Return [x, y] of the center of cell containing provided text 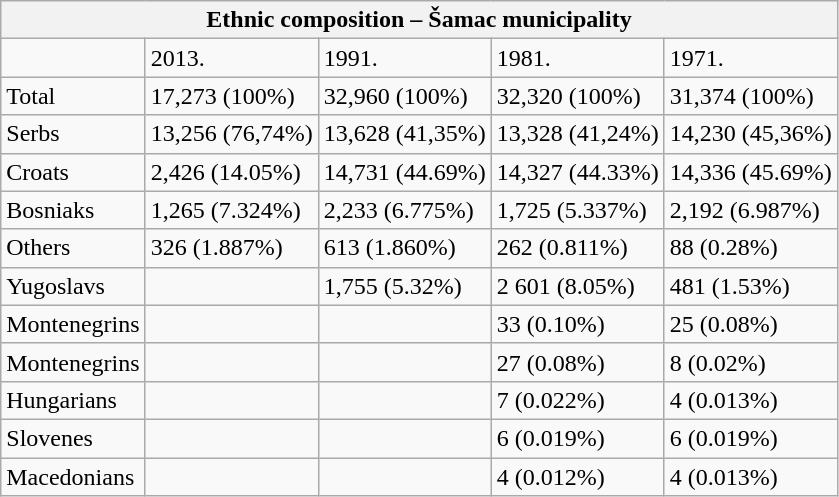
2013. [232, 58]
1,725 (5.337%) [578, 210]
17,273 (100%) [232, 96]
Bosniaks [73, 210]
Serbs [73, 134]
13,328 (41,24%) [578, 134]
481 (1.53%) [750, 286]
Croats [73, 172]
4 (0.012%) [578, 477]
326 (1.887%) [232, 248]
13,256 (76,74%) [232, 134]
25 (0.08%) [750, 324]
1,755 (5.32%) [404, 286]
7 (0.022%) [578, 400]
2,192 (6.987%) [750, 210]
Slovenes [73, 438]
1991. [404, 58]
13,628 (41,35%) [404, 134]
Ethnic composition – Šamac municipality [420, 20]
1981. [578, 58]
613 (1.860%) [404, 248]
14,336 (45.69%) [750, 172]
Hungarians [73, 400]
8 (0.02%) [750, 362]
1,265 (7.324%) [232, 210]
27 (0.08%) [578, 362]
2 601 (8.05%) [578, 286]
2,233 (6.775%) [404, 210]
Total [73, 96]
31,374 (100%) [750, 96]
32,320 (100%) [578, 96]
14,731 (44.69%) [404, 172]
32,960 (100%) [404, 96]
2,426 (14.05%) [232, 172]
Others [73, 248]
88 (0.28%) [750, 248]
Yugoslavs [73, 286]
Macedonians [73, 477]
262 (0.811%) [578, 248]
14,327 (44.33%) [578, 172]
1971. [750, 58]
33 (0.10%) [578, 324]
14,230 (45,36%) [750, 134]
